Identify which cell holds the provided text, then report its [x, y] central coordinate. 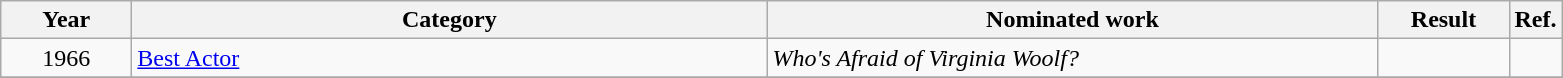
Who's Afraid of Virginia Woolf? [1072, 58]
Result [1444, 20]
Category [450, 20]
Ref. [1536, 20]
Best Actor [450, 58]
1966 [66, 58]
Year [66, 20]
Nominated work [1072, 20]
